Return [X, Y] of the center of cell containing provided text 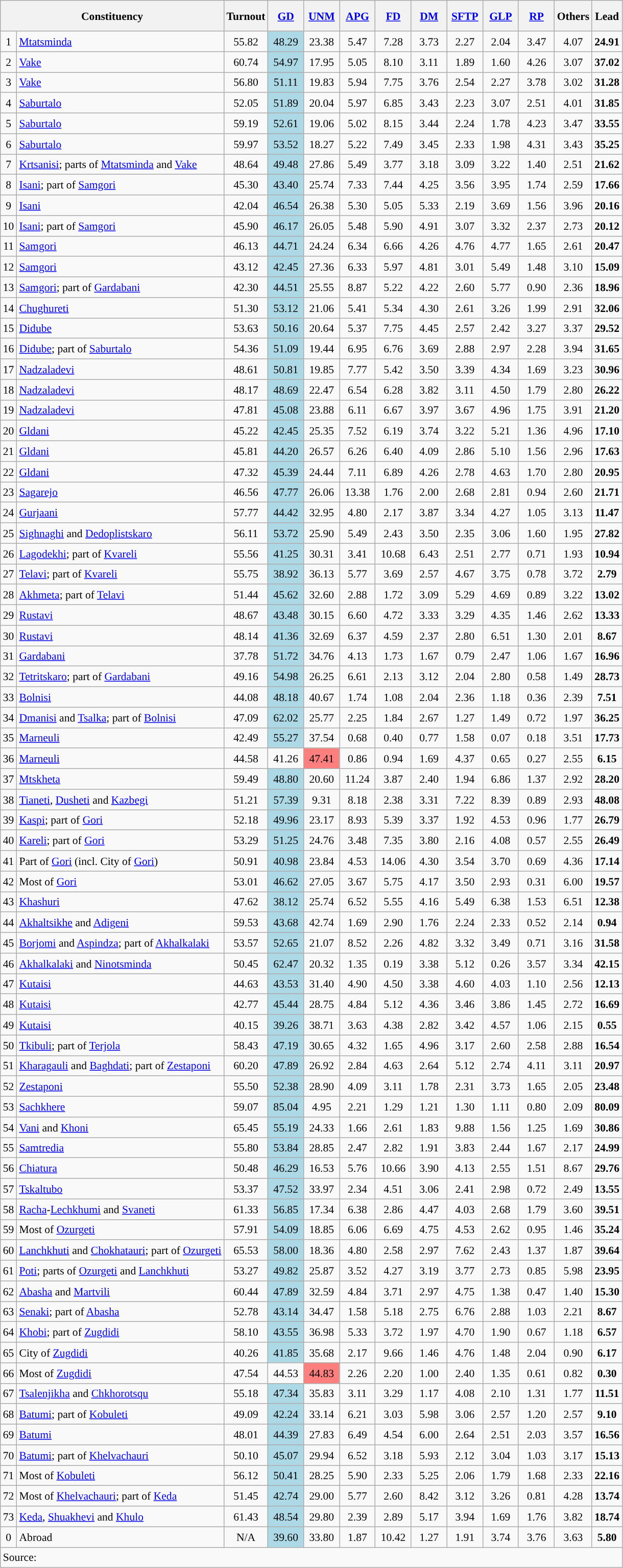
Most of Khelvachauri; part of Keda [120, 1496]
16 [9, 349]
18 [9, 390]
50.81 [286, 369]
43.12 [246, 267]
55.56 [246, 553]
2.72 [573, 1004]
54.36 [246, 349]
12.13 [607, 984]
5.41 [357, 308]
60.74 [246, 62]
10.94 [607, 553]
2.09 [573, 1107]
35.25 [607, 144]
13 [9, 287]
80.09 [607, 1107]
20.12 [607, 226]
2.81 [500, 492]
19.83 [322, 82]
0.07 [500, 738]
16.54 [607, 1045]
55.75 [246, 574]
26.06 [322, 492]
42.24 [286, 1414]
Chughureti [120, 308]
53.63 [246, 328]
17.10 [607, 431]
2.10 [500, 1393]
15 [9, 328]
Samtredia [120, 1148]
3.83 [465, 1148]
RP [536, 16]
3.02 [573, 82]
38.71 [322, 1025]
6.89 [393, 472]
1.17 [429, 1393]
56.80 [246, 82]
Vani and Khoni [120, 1127]
58.43 [246, 1045]
Constituency [112, 16]
34 [9, 717]
20.95 [607, 472]
0.67 [536, 1332]
38 [9, 800]
60.20 [246, 1066]
1.20 [536, 1414]
64 [9, 1332]
41 [9, 861]
2.23 [465, 103]
48.18 [286, 697]
46.29 [286, 1168]
30.65 [322, 1045]
26.92 [322, 1066]
31.85 [607, 103]
7.49 [393, 144]
29.00 [322, 1496]
1.51 [536, 1168]
Krtsanisi; parts of Mtatsminda and Vake [120, 164]
2.03 [536, 1435]
57 [9, 1189]
1.84 [393, 717]
59.49 [246, 779]
47.19 [286, 1045]
2.28 [536, 349]
48.29 [286, 41]
45 [9, 943]
32.95 [322, 513]
51.25 [286, 840]
2.74 [500, 1066]
3.51 [573, 738]
1.70 [536, 472]
44.39 [286, 1435]
1.29 [393, 1107]
71 [9, 1476]
0.85 [536, 1271]
10.66 [393, 1168]
50.45 [246, 963]
55 [9, 1148]
59.53 [246, 923]
61.33 [246, 1209]
37 [9, 779]
6.21 [357, 1414]
25 [9, 533]
6.34 [357, 246]
6.69 [393, 1229]
Didube [120, 328]
5.55 [393, 902]
48 [9, 1004]
58 [9, 1209]
38.12 [286, 902]
10.68 [393, 553]
5.10 [500, 451]
4.54 [393, 1435]
52.38 [286, 1087]
2.13 [393, 677]
45.07 [286, 1455]
47.32 [246, 472]
8.15 [393, 124]
1.66 [357, 1127]
28.25 [322, 1476]
4.32 [357, 1045]
23.17 [322, 820]
18.36 [322, 1250]
19.85 [322, 369]
51.30 [246, 308]
2.44 [500, 1148]
4.28 [573, 1496]
3.78 [536, 82]
44.58 [246, 759]
27.83 [322, 1435]
Poti; parts of Ozurgeti and Lanchkhuti [120, 1271]
34.76 [322, 656]
50.41 [286, 1476]
5.34 [393, 308]
5.47 [357, 41]
29.80 [322, 1516]
Part of Gori (incl. City of Gori) [120, 861]
Batumi; part of Kobuleti [120, 1414]
39.26 [286, 1025]
56 [9, 1168]
4.82 [429, 943]
44.42 [286, 513]
59.07 [246, 1107]
40 [9, 840]
3.96 [573, 205]
9.10 [607, 1414]
Sachkhere [120, 1107]
19 [9, 410]
8.18 [357, 800]
0.96 [536, 820]
7.33 [357, 185]
Most of Gori [120, 881]
0 [9, 1537]
1.53 [536, 902]
0.77 [429, 738]
5.17 [429, 1516]
Samgori; part of Gardabani [120, 287]
25.87 [322, 1271]
Lead [607, 16]
1.11 [500, 1107]
23.48 [607, 1087]
1.73 [393, 656]
4.16 [429, 902]
20.97 [607, 1066]
Khobi; part of Zugdidi [120, 1332]
25.55 [322, 287]
2.00 [429, 492]
50.16 [286, 328]
3.01 [465, 267]
47.62 [246, 902]
42.49 [246, 738]
31.40 [322, 984]
Kharagauli and Baghdati; part of Zestaponi [120, 1066]
4.45 [429, 328]
6.67 [393, 410]
4.17 [429, 881]
Abroad [120, 1537]
Khashuri [120, 902]
39 [9, 820]
31.28 [607, 82]
18.27 [322, 144]
37.02 [607, 62]
57.39 [286, 800]
6.86 [500, 779]
56.11 [246, 533]
0.19 [393, 963]
55.82 [246, 41]
5.37 [357, 328]
8.87 [357, 287]
2.84 [357, 1066]
3.97 [429, 410]
50.48 [246, 1168]
42.30 [246, 287]
Dmanisi and Tsalka; part of Bolnisi [120, 717]
0.36 [536, 697]
3.95 [500, 185]
59.97 [246, 144]
2.56 [573, 984]
28.85 [322, 1148]
0.18 [536, 738]
21.06 [322, 308]
3.16 [573, 943]
42 [9, 881]
25.35 [322, 431]
16.56 [607, 1435]
6.85 [393, 103]
47 [9, 984]
4.22 [429, 287]
53.12 [286, 308]
5.48 [357, 226]
3.80 [429, 840]
43.48 [286, 615]
Tetritskaro; part of Gardabani [120, 677]
72 [9, 1496]
53.57 [246, 943]
43.14 [286, 1312]
34.47 [322, 1312]
30.31 [322, 553]
6.37 [357, 636]
24.24 [322, 246]
0.86 [357, 759]
33.97 [322, 1189]
56.85 [286, 1209]
4.70 [465, 1332]
6.57 [607, 1332]
44.71 [286, 246]
20.32 [322, 963]
24 [9, 513]
46.54 [286, 205]
5.18 [393, 1312]
3.70 [500, 861]
44.53 [286, 1373]
66 [9, 1373]
23.88 [322, 410]
Akhmeta; part of Telavi [120, 595]
0.82 [573, 1373]
Gurjaani [120, 513]
2.89 [393, 1516]
31 [9, 656]
48.80 [286, 779]
54.98 [286, 677]
0.40 [393, 738]
5.94 [357, 82]
1.36 [536, 431]
0.95 [536, 1229]
0.27 [536, 759]
49.09 [246, 1414]
18.85 [322, 1229]
58.10 [246, 1332]
0.31 [536, 881]
53.72 [286, 533]
6.54 [357, 390]
15.30 [607, 1291]
2.19 [465, 205]
49 [9, 1025]
3.46 [465, 1004]
29 [9, 615]
16.96 [607, 656]
62.47 [286, 963]
47.34 [286, 1393]
2 [9, 62]
4.25 [429, 185]
37.78 [246, 656]
0.65 [500, 759]
3.31 [429, 800]
36.13 [322, 574]
2.25 [357, 717]
4.77 [500, 246]
0.30 [607, 1373]
44.63 [246, 984]
6.95 [357, 349]
26.57 [322, 451]
47.41 [322, 759]
9.88 [465, 1127]
5 [9, 124]
24.33 [322, 1127]
9.31 [322, 800]
Source: [311, 1557]
28.90 [322, 1087]
39.60 [286, 1537]
30 [9, 636]
7.22 [465, 800]
51 [9, 1066]
8.52 [357, 943]
57.91 [246, 1229]
55.80 [246, 1148]
2.77 [500, 553]
6 [9, 144]
61 [9, 1271]
6.15 [607, 759]
2.90 [393, 923]
48.69 [286, 390]
Gardabani [120, 656]
Tsalenjikha and Chkhorotsqu [120, 1393]
Most of Ozurgeti [120, 1229]
10.42 [393, 1537]
13.02 [607, 595]
14.06 [393, 861]
0.68 [357, 738]
6.66 [393, 246]
6.40 [393, 451]
2.41 [465, 1189]
29.76 [607, 1168]
47.09 [246, 717]
26.05 [322, 226]
Tianeti, Dusheti and Kazbegi [120, 800]
0.47 [536, 1291]
18.96 [607, 287]
65.45 [246, 1127]
20.60 [322, 779]
15.13 [607, 1455]
2.54 [465, 82]
48.17 [246, 390]
8.39 [500, 800]
Lagodekhi; part of Kvareli [120, 553]
33.55 [607, 124]
2.20 [393, 1373]
3.44 [429, 124]
3.75 [500, 574]
33 [9, 697]
1 [9, 41]
33.14 [322, 1414]
6.11 [357, 410]
45.90 [246, 226]
21.71 [607, 492]
49.96 [286, 820]
61.43 [246, 1516]
47.81 [246, 410]
1.93 [573, 553]
49.82 [286, 1271]
APG [357, 16]
3.48 [357, 840]
51.11 [286, 82]
50.91 [246, 861]
0.55 [607, 1025]
53.84 [286, 1148]
4.34 [500, 369]
DM [429, 16]
SFTP [465, 16]
5.02 [357, 124]
41.36 [286, 636]
8.93 [357, 820]
5.25 [429, 1476]
Sagarejo [120, 492]
13.74 [607, 1496]
20.47 [607, 246]
3.33 [429, 615]
5.80 [607, 1537]
30.15 [322, 615]
2.42 [500, 328]
44.51 [286, 287]
21.20 [607, 410]
4.11 [536, 1066]
47.54 [246, 1373]
7.44 [393, 185]
25.90 [322, 533]
55.50 [246, 1087]
1.31 [536, 1393]
Batumi; part of Khelvachauri [120, 1455]
1.95 [573, 533]
4.07 [573, 41]
20.04 [322, 103]
48.54 [286, 1516]
4.23 [536, 124]
12.38 [607, 902]
Isani [120, 205]
1.98 [500, 144]
22.16 [607, 1476]
55.18 [246, 1393]
6.43 [429, 553]
3.56 [465, 185]
36.25 [607, 717]
1.05 [536, 513]
3.52 [357, 1271]
56.12 [246, 1476]
13.38 [357, 492]
43.53 [286, 984]
2.05 [573, 1087]
Akhalkalaki and Ninotsminda [120, 963]
51.45 [246, 1496]
49.16 [246, 677]
6.19 [393, 431]
65 [9, 1353]
22.47 [322, 390]
1.00 [429, 1373]
62.02 [286, 717]
29.52 [607, 328]
0.80 [536, 1107]
5.75 [393, 881]
5.42 [393, 369]
Batumi [120, 1435]
29.94 [322, 1455]
50.10 [246, 1455]
60.44 [246, 1291]
0.61 [536, 1373]
4.90 [357, 984]
51.89 [286, 103]
0.69 [536, 861]
53.29 [246, 840]
Sighnaghi and Dedoplistskaro [120, 533]
3.04 [500, 1455]
23.95 [607, 1271]
49.48 [286, 164]
2.12 [465, 1455]
3.41 [357, 553]
1.45 [536, 1004]
3.23 [573, 369]
54 [9, 1127]
23.38 [322, 41]
15.09 [607, 267]
3.71 [393, 1291]
1.94 [465, 779]
21 [9, 451]
7.52 [357, 431]
4.31 [536, 144]
17 [9, 369]
4.51 [393, 1189]
33.80 [322, 1537]
4.38 [393, 1025]
1.21 [429, 1107]
53.01 [246, 881]
1.38 [500, 1291]
Chiatura [120, 1168]
3.60 [573, 1209]
53.37 [246, 1189]
5.93 [429, 1455]
UNM [322, 16]
36.98 [322, 1332]
4.47 [429, 1209]
18.74 [607, 1516]
14 [9, 308]
1.25 [536, 1127]
54.97 [286, 62]
63 [9, 1312]
1.10 [536, 984]
6.61 [357, 677]
Most of Kobuleti [120, 1476]
45.08 [286, 410]
Lanchkhuti and Chokhatauri; part of Ozurgeti [120, 1250]
13.33 [607, 615]
42.04 [246, 205]
45.22 [246, 431]
52.61 [286, 124]
35.24 [607, 1229]
17.66 [607, 185]
21.62 [607, 164]
39.64 [607, 1250]
2.92 [573, 779]
20 [9, 431]
47.77 [286, 492]
0.78 [536, 574]
Keda, Shuakhevi and Khulo [120, 1516]
30.96 [607, 369]
12 [9, 267]
36 [9, 759]
62 [9, 1291]
7.35 [393, 840]
52.65 [286, 943]
7.11 [357, 472]
3.54 [465, 861]
Abasha and Martvili [120, 1291]
45.30 [246, 185]
27 [9, 574]
45.39 [286, 472]
20.64 [322, 328]
0.58 [536, 677]
42.15 [607, 963]
46.56 [246, 492]
11 [9, 246]
24.91 [607, 41]
40.67 [322, 697]
13.55 [607, 1189]
4.37 [465, 759]
3.39 [465, 369]
4.81 [429, 267]
53.52 [286, 144]
5.30 [357, 205]
45.62 [286, 595]
53 [9, 1107]
26 [9, 553]
11.47 [607, 513]
Mtatsminda [120, 41]
46.62 [286, 881]
Tskaltubo [120, 1189]
3.42 [465, 1025]
Senaki; part of Abasha [120, 1312]
44.83 [322, 1373]
17.73 [607, 738]
9 [9, 205]
44.20 [286, 451]
48.61 [246, 369]
19.44 [322, 349]
2.34 [357, 1189]
4.01 [573, 103]
23 [9, 492]
11.51 [607, 1393]
50 [9, 1045]
26.22 [607, 390]
4.35 [500, 615]
2.79 [607, 574]
4.60 [465, 984]
44.08 [246, 697]
21.07 [322, 943]
1.99 [536, 308]
4.95 [322, 1107]
2.49 [573, 1189]
28.75 [322, 1004]
30.86 [607, 1127]
3.19 [429, 1271]
5.39 [393, 820]
GLP [500, 16]
59 [9, 1229]
2.14 [573, 923]
Telavi; part of Kvareli [120, 574]
24.76 [322, 840]
2.35 [465, 533]
2.15 [573, 1025]
52.78 [246, 1312]
5.29 [465, 595]
32 [9, 677]
4.67 [465, 574]
Didube; part of Saburtalo [120, 349]
58.00 [286, 1250]
3.86 [500, 1004]
6.17 [607, 1353]
25.77 [322, 717]
9.66 [393, 1353]
16.53 [322, 1168]
1.75 [536, 410]
Kareli; part of Gori [120, 840]
3.91 [573, 410]
7.77 [357, 369]
8.10 [393, 62]
N/A [246, 1537]
38.92 [286, 574]
Turnout [246, 16]
2.06 [465, 1476]
Racha-Lechkhumi and Svaneti [120, 1209]
11.24 [357, 779]
48.64 [246, 164]
4 [9, 103]
26.38 [322, 205]
Borjomi and Aspindza; part of Akhalkalaki [120, 943]
1.08 [393, 697]
41.25 [286, 553]
43.55 [286, 1332]
48.14 [246, 636]
6.28 [393, 390]
0.52 [536, 923]
4.72 [393, 615]
1.72 [393, 595]
69 [9, 1435]
46.13 [246, 246]
1.89 [465, 62]
10 [9, 226]
3 [9, 82]
6.49 [357, 1435]
24.99 [607, 1148]
57.77 [246, 513]
54.09 [286, 1229]
7.62 [465, 1250]
Zestaponi [120, 1087]
52 [9, 1087]
17.63 [607, 451]
85.04 [286, 1107]
26.25 [322, 677]
16.69 [607, 1004]
65.53 [246, 1250]
27.05 [322, 881]
32.59 [322, 1291]
2.59 [573, 185]
31.65 [607, 349]
35 [9, 738]
41.85 [286, 1353]
1.68 [536, 1476]
52.18 [246, 820]
48.67 [246, 615]
2.78 [465, 472]
6.60 [357, 615]
27.36 [322, 267]
20.16 [607, 205]
6.06 [357, 1229]
FD [393, 16]
26.49 [607, 840]
28.20 [607, 779]
2.96 [573, 451]
55.19 [286, 1127]
27.86 [322, 164]
47.52 [286, 1189]
43.68 [286, 923]
35.68 [322, 1353]
7.28 [393, 41]
Akhaltsikhe and Adigeni [120, 923]
48.08 [607, 800]
26.79 [607, 820]
4.91 [429, 226]
44 [9, 923]
28 [9, 595]
68 [9, 1414]
40.26 [246, 1353]
Others [573, 16]
Kaspi; part of Gori [120, 820]
City of Zugdidi [120, 1353]
1.90 [500, 1332]
3.10 [573, 267]
Tkibuli; part of Terjola [120, 1045]
41.26 [286, 759]
0.81 [536, 1496]
19.06 [322, 124]
Mtskheta [120, 779]
23.84 [322, 861]
2.16 [465, 840]
46.17 [286, 226]
3.27 [536, 328]
43 [9, 902]
5.76 [357, 1168]
37.54 [322, 738]
Most of Zugdidi [120, 1373]
70 [9, 1455]
22 [9, 472]
6.26 [357, 451]
53.27 [246, 1271]
51.09 [286, 349]
6.33 [357, 267]
3.49 [500, 943]
52.05 [246, 103]
45.44 [286, 1004]
48.01 [246, 1435]
28.73 [607, 677]
3.90 [429, 1168]
43.40 [286, 185]
0.79 [465, 656]
0.26 [500, 963]
5.21 [500, 431]
45.81 [246, 451]
55.27 [286, 738]
1.92 [465, 820]
17.14 [607, 861]
2.75 [429, 1312]
2.31 [465, 1087]
4.57 [500, 1025]
19.57 [607, 881]
3.03 [393, 1414]
40.15 [246, 1025]
35.83 [322, 1393]
51.72 [286, 656]
3.13 [573, 513]
59.19 [246, 124]
2.98 [500, 1189]
17.95 [322, 62]
17.34 [322, 1209]
51.44 [246, 595]
39.51 [607, 1209]
60 [9, 1250]
4.59 [393, 636]
27.82 [607, 533]
31.58 [607, 943]
24.44 [322, 472]
0.57 [536, 840]
73 [9, 1516]
2.01 [573, 636]
2.91 [573, 308]
51.21 [246, 800]
8.42 [429, 1496]
4.69 [500, 595]
32.60 [322, 595]
46 [9, 963]
7 [9, 164]
8 [9, 185]
Bolnisi [120, 697]
40.98 [286, 861]
3.45 [429, 144]
32.69 [322, 636]
32.06 [607, 308]
7.51 [607, 697]
1.83 [429, 1127]
67 [9, 1393]
2.38 [393, 800]
42.77 [246, 1004]
2.67 [429, 717]
GD [286, 16]
